Provide the [X, Y] coordinate of the cell's center where the given text is located.  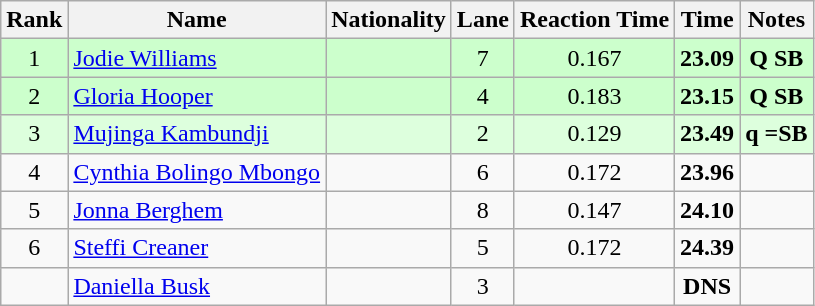
0.129 [594, 134]
Nationality [389, 20]
Name [197, 20]
23.15 [708, 96]
Mujinga Kambundji [197, 134]
Time [708, 20]
23.96 [708, 172]
Jodie Williams [197, 58]
23.49 [708, 134]
24.10 [708, 210]
7 [482, 58]
0.183 [594, 96]
8 [482, 210]
Steffi Creaner [197, 248]
Notes [776, 20]
23.09 [708, 58]
Cynthia Bolingo Mbongo [197, 172]
Daniella Busk [197, 286]
24.39 [708, 248]
Reaction Time [594, 20]
Jonna Berghem [197, 210]
Gloria Hooper [197, 96]
q =SB [776, 134]
0.147 [594, 210]
Rank [34, 20]
DNS [708, 286]
0.167 [594, 58]
1 [34, 58]
Lane [482, 20]
